For the text-containing cell, return its midpoint in (X, Y) coordinate format. 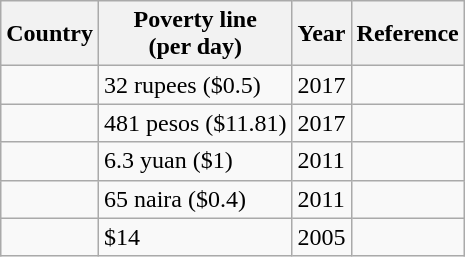
$14 (195, 237)
Poverty line(per day) (195, 34)
Country (50, 34)
Reference (408, 34)
2005 (322, 237)
65 naira ($0.4) (195, 199)
Year (322, 34)
6.3 yuan ($1) (195, 161)
32 rupees ($0.5) (195, 85)
481 pesos ($11.81) (195, 123)
